Provide the [X, Y] coordinate of the cell's center where the given text is located.  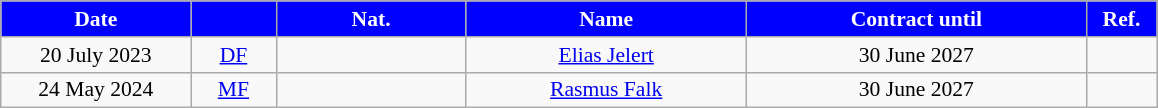
20 July 2023 [96, 55]
Name [606, 19]
Contract until [916, 19]
MF [234, 90]
DF [234, 55]
24 May 2024 [96, 90]
Elias Jelert [606, 55]
Ref. [1121, 19]
Rasmus Falk [606, 90]
Nat. [371, 19]
Date [96, 19]
